Determine the [X, Y] coordinate at the center of the cell enclosing the given text.  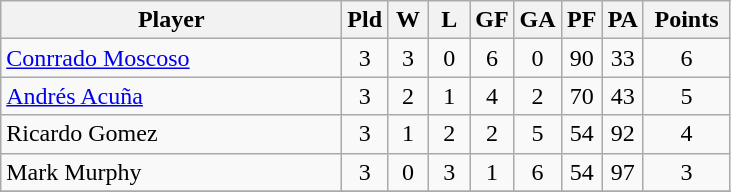
Points [686, 20]
97 [622, 172]
Mark Murphy [172, 172]
Conrrado Moscoso [172, 58]
92 [622, 134]
PA [622, 20]
33 [622, 58]
Ricardo Gomez [172, 134]
Player [172, 20]
70 [582, 96]
L [450, 20]
90 [582, 58]
PF [582, 20]
W [408, 20]
GF [492, 20]
Pld [365, 20]
GA [538, 20]
43 [622, 96]
Andrés Acuña [172, 96]
